Detect which cell encompasses the target text, then output its [x, y] center coordinate. 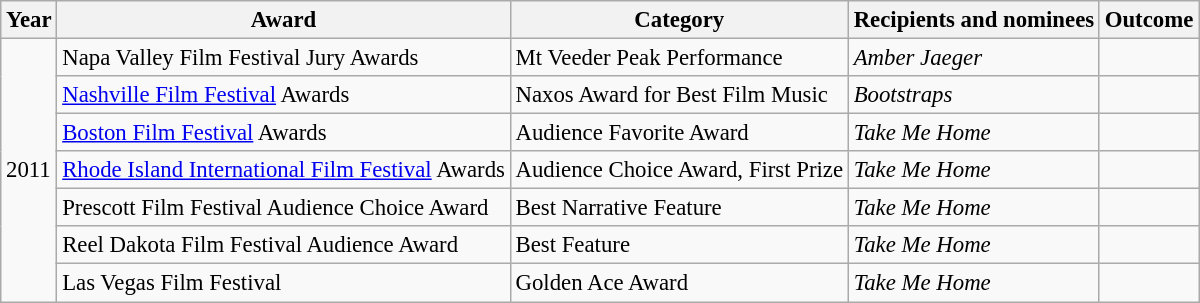
Prescott Film Festival Audience Choice Award [284, 208]
Boston Film Festival Awards [284, 133]
Outcome [1148, 20]
Naxos Award for Best Film Music [679, 95]
Best Narrative Feature [679, 208]
Las Vegas Film Festival [284, 283]
Audience Choice Award, First Prize [679, 170]
Category [679, 20]
Award [284, 20]
Nashville Film Festival Awards [284, 95]
Rhode Island International Film Festival Awards [284, 170]
Year [29, 20]
Audience Favorite Award [679, 133]
Best Feature [679, 245]
2011 [29, 170]
Recipients and nominees [974, 20]
Napa Valley Film Festival Jury Awards [284, 58]
Golden Ace Award [679, 283]
Reel Dakota Film Festival Audience Award [284, 245]
Amber Jaeger [974, 58]
Bootstraps [974, 95]
Mt Veeder Peak Performance [679, 58]
